Pinpoint the cell where the given text exists, returning its (X, Y) midpoint coordinate. 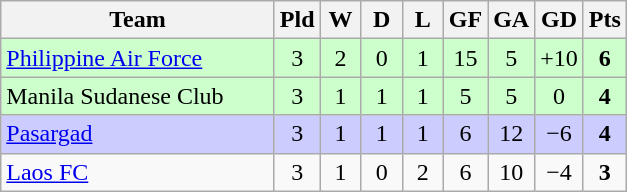
Laos FC (138, 172)
−6 (560, 134)
−4 (560, 172)
Philippine Air Force (138, 58)
15 (465, 58)
GF (465, 20)
GD (560, 20)
W (340, 20)
L (422, 20)
Manila Sudanese Club (138, 96)
10 (512, 172)
12 (512, 134)
Team (138, 20)
Pasargad (138, 134)
+10 (560, 58)
Pts (604, 20)
GA (512, 20)
D (382, 20)
Pld (297, 20)
